From the cell containing the given text, extract its center point as (x, y) coordinate. 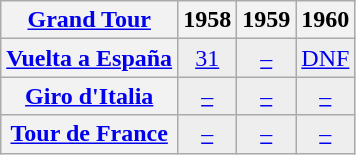
DNF (326, 58)
1960 (326, 20)
Vuelta a España (90, 58)
Grand Tour (90, 20)
Giro d'Italia (90, 96)
1959 (266, 20)
31 (208, 58)
Tour de France (90, 134)
1958 (208, 20)
